Pinpoint the cell where the given text exists, returning its [x, y] midpoint coordinate. 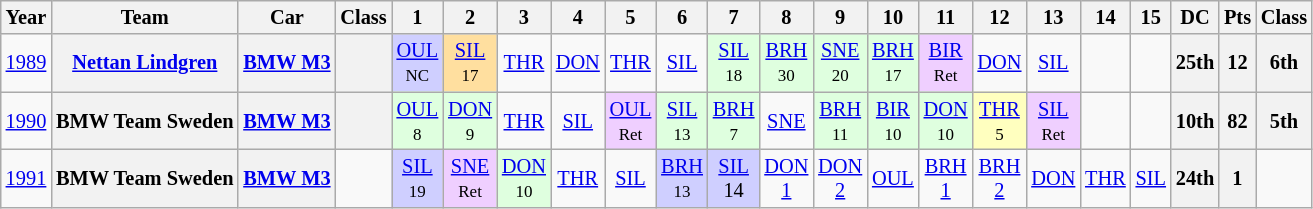
14 [1105, 17]
6 [682, 17]
THR5 [1000, 121]
OUL8 [418, 121]
SNERet [470, 178]
SIL18 [734, 63]
2 [470, 17]
BIRRet [946, 63]
SIL14 [734, 178]
Car [286, 17]
DC [1195, 17]
SIL13 [682, 121]
Nettan Lindgren [144, 63]
Pts [1238, 17]
3 [524, 17]
24th [1195, 178]
1991 [26, 178]
1989 [26, 63]
4 [578, 17]
Year [26, 17]
OULRet [631, 121]
25th [1195, 63]
OUL [893, 178]
BRH7 [734, 121]
SNE [786, 121]
BRH17 [893, 63]
OULNC [418, 63]
DON2 [840, 178]
10th [1195, 121]
13 [1053, 17]
1990 [26, 121]
DON1 [786, 178]
SIL17 [470, 63]
15 [1151, 17]
BIR10 [893, 121]
BRH11 [840, 121]
BRH30 [786, 63]
SIL19 [418, 178]
BRH2 [1000, 178]
8 [786, 17]
9 [840, 17]
Team [144, 17]
82 [1238, 121]
DON9 [470, 121]
11 [946, 17]
5th [1284, 121]
6th [1284, 63]
10 [893, 17]
7 [734, 17]
BRH13 [682, 178]
SNE20 [840, 63]
5 [631, 17]
BRH1 [946, 178]
SILRet [1053, 121]
